Scan for the cell matching the given text and deliver its (X, Y) coordinate at center. 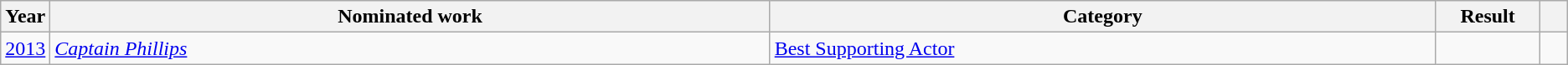
Nominated work (410, 17)
Captain Phillips (410, 48)
Category (1102, 17)
Best Supporting Actor (1102, 48)
Result (1488, 17)
2013 (25, 48)
Year (25, 17)
